Pinpoint the cell where the given text exists, returning its [x, y] midpoint coordinate. 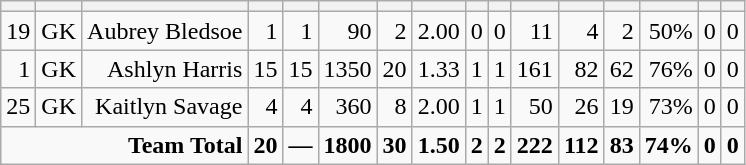
1350 [348, 69]
Team Total [124, 145]
1.50 [438, 145]
8 [394, 107]
360 [348, 107]
— [300, 145]
62 [622, 69]
50% [668, 31]
25 [18, 107]
90 [348, 31]
161 [534, 69]
222 [534, 145]
82 [581, 69]
83 [622, 145]
50 [534, 107]
73% [668, 107]
30 [394, 145]
26 [581, 107]
11 [534, 31]
112 [581, 145]
Ashlyn Harris [165, 69]
Aubrey Bledsoe [165, 31]
76% [668, 69]
Kaitlyn Savage [165, 107]
1800 [348, 145]
1.33 [438, 69]
74% [668, 145]
